Output the (X, Y) coordinate of the center of the cell containing the given text.  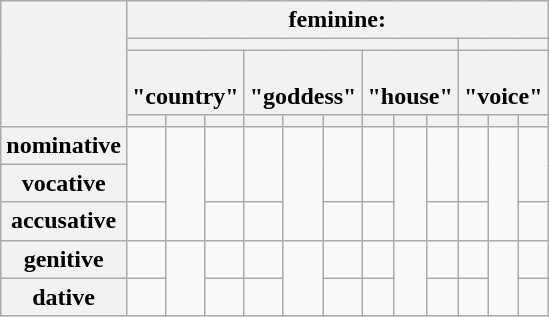
genitive (64, 259)
vocative (64, 183)
accusative (64, 221)
"house" (410, 82)
dative (64, 297)
nominative (64, 145)
"voice" (503, 82)
feminine: (337, 20)
"goddess" (303, 82)
"country" (185, 82)
